Pinpoint the cell where the given text exists, returning its (X, Y) midpoint coordinate. 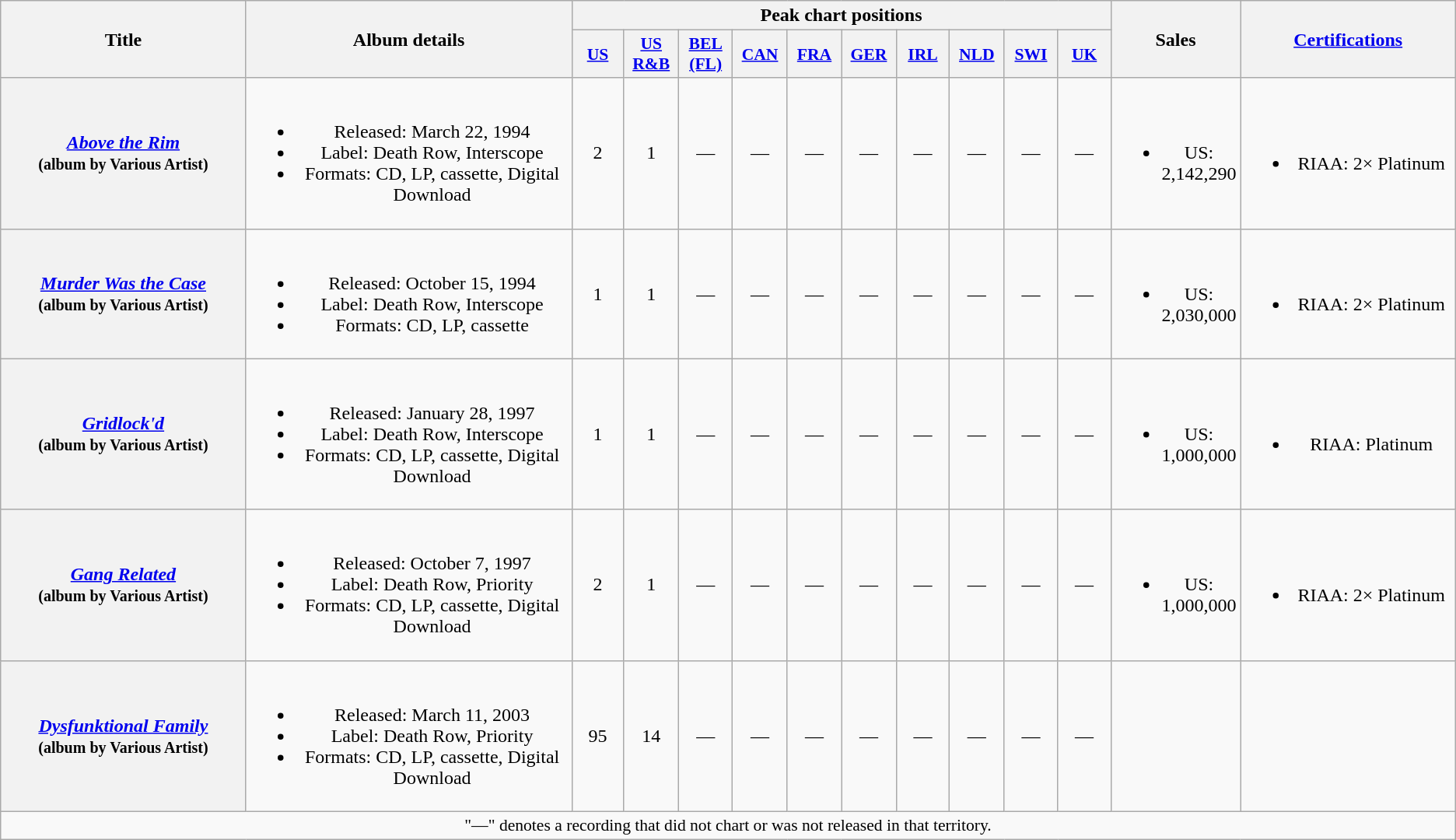
NLD (977, 54)
Gang Related(album by Various Artist) (123, 585)
Released: October 15, 1994Label: Death Row, InterscopeFormats: CD, LP, cassette (409, 294)
UK (1084, 54)
Dysfunktional Family(album by Various Artist) (123, 736)
FRA (814, 54)
IRL (922, 54)
Certifications (1348, 39)
Album details (409, 39)
Above the Rim(album by Various Artist) (123, 153)
Title (123, 39)
Murder Was the Case(album by Various Artist) (123, 294)
Sales (1176, 39)
US (597, 54)
Released: October 7, 1997Label: Death Row, PriorityFormats: CD, LP, cassette, Digital Download (409, 585)
SWI (1031, 54)
Released: March 11, 2003Label: Death Row, PriorityFormats: CD, LP, cassette, Digital Download (409, 736)
US: 2,142,290 (1176, 153)
Released: March 22, 1994Label: Death Row, InterscopeFormats: CD, LP, cassette, Digital Download (409, 153)
Released: January 28, 1997Label: Death Row, InterscopeFormats: CD, LP, cassette, Digital Download (409, 434)
RIAA: Platinum (1348, 434)
USR&B (651, 54)
95 (597, 736)
Peak chart positions (842, 16)
GER (869, 54)
BEL(FL) (705, 54)
US: 2,030,000 (1176, 294)
"—" denotes a recording that did not chart or was not released in that territory. (728, 825)
14 (651, 736)
Gridlock'd(album by Various Artist) (123, 434)
CAN (760, 54)
